Identify which cell holds the provided text, then report its (x, y) central coordinate. 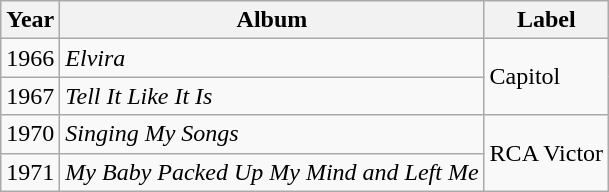
Elvira (272, 58)
1967 (30, 96)
Singing My Songs (272, 134)
1970 (30, 134)
Album (272, 20)
Capitol (546, 77)
Label (546, 20)
My Baby Packed Up My Mind and Left Me (272, 172)
Tell It Like It Is (272, 96)
1971 (30, 172)
RCA Victor (546, 153)
Year (30, 20)
1966 (30, 58)
